Detect which cell encompasses the target text, then output its (X, Y) center coordinate. 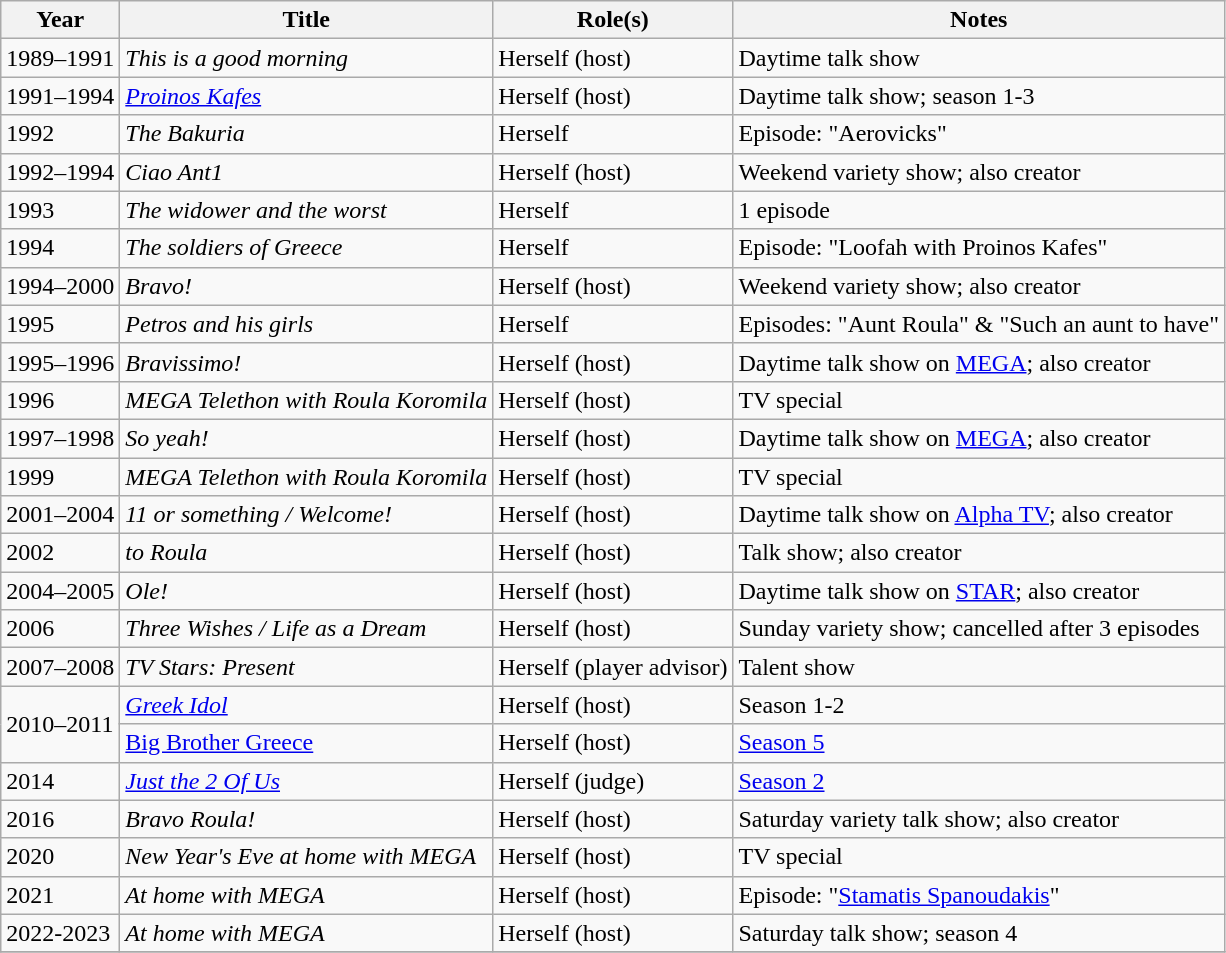
Notes (979, 20)
1992–1994 (60, 172)
2001–2004 (60, 515)
Bravo Roula! (306, 819)
Year (60, 20)
Three Wishes / Life as a Dream (306, 629)
Daytime talk show on Alpha TV; also creator (979, 515)
Daytime talk show; season 1-3 (979, 96)
1992 (60, 134)
1995 (60, 324)
Episode: "Stamatis Spanoudakis" (979, 895)
Herself (judge) (613, 781)
The widower and the worst (306, 210)
2014 (60, 781)
TV Stars: Present (306, 667)
1994 (60, 248)
Role(s) (613, 20)
1996 (60, 400)
Petros and his girls (306, 324)
New Year's Eve at home with MEGA (306, 857)
Greek Idol (306, 705)
Episodes: "Aunt Roula" & "Such an aunt to have" (979, 324)
1994–2000 (60, 286)
Episode: "Loofah with Proinos Kafes" (979, 248)
Proinos Kafes (306, 96)
Episode: "Aerovicks" (979, 134)
to Roula (306, 553)
1993 (60, 210)
Daytime talk show on STAR; also creator (979, 591)
2004–2005 (60, 591)
The Bakuria (306, 134)
1995–1996 (60, 362)
1997–1998 (60, 438)
Saturday talk show; season 4 (979, 933)
Ciao Ant1 (306, 172)
2002 (60, 553)
Bravo! (306, 286)
Talk show; also creator (979, 553)
Saturday variety talk show; also creator (979, 819)
2007–2008 (60, 667)
Season 1-2 (979, 705)
1 episode (979, 210)
Talent show (979, 667)
Daytime talk show (979, 58)
Sunday variety show; cancelled after 3 episodes (979, 629)
Ole! (306, 591)
Title (306, 20)
2021 (60, 895)
Herself (player advisor) (613, 667)
11 or something / Welcome! (306, 515)
1991–1994 (60, 96)
The soldiers of Greece (306, 248)
So yeah! (306, 438)
Bravissimo! (306, 362)
Just the 2 Of Us (306, 781)
Big Brother Greece (306, 743)
2006 (60, 629)
2020 (60, 857)
2022-2023 (60, 933)
2016 (60, 819)
Season 5 (979, 743)
1989–1991 (60, 58)
1999 (60, 477)
2010–2011 (60, 724)
This is a good morning (306, 58)
Season 2 (979, 781)
